Extract the (X, Y) coordinate from the center of the cell holding the provided text.  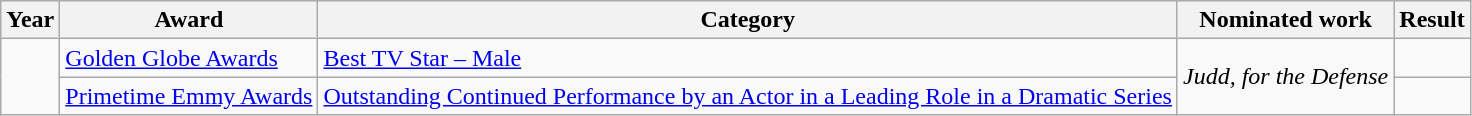
Outstanding Continued Performance by an Actor in a Leading Role in a Dramatic Series (748, 96)
Golden Globe Awards (189, 58)
Nominated work (1285, 20)
Result (1432, 20)
Award (189, 20)
Year (30, 20)
Judd, for the Defense (1285, 77)
Primetime Emmy Awards (189, 96)
Best TV Star – Male (748, 58)
Category (748, 20)
